Search for the cell housing the specified text and yield its (X, Y) center coordinate. 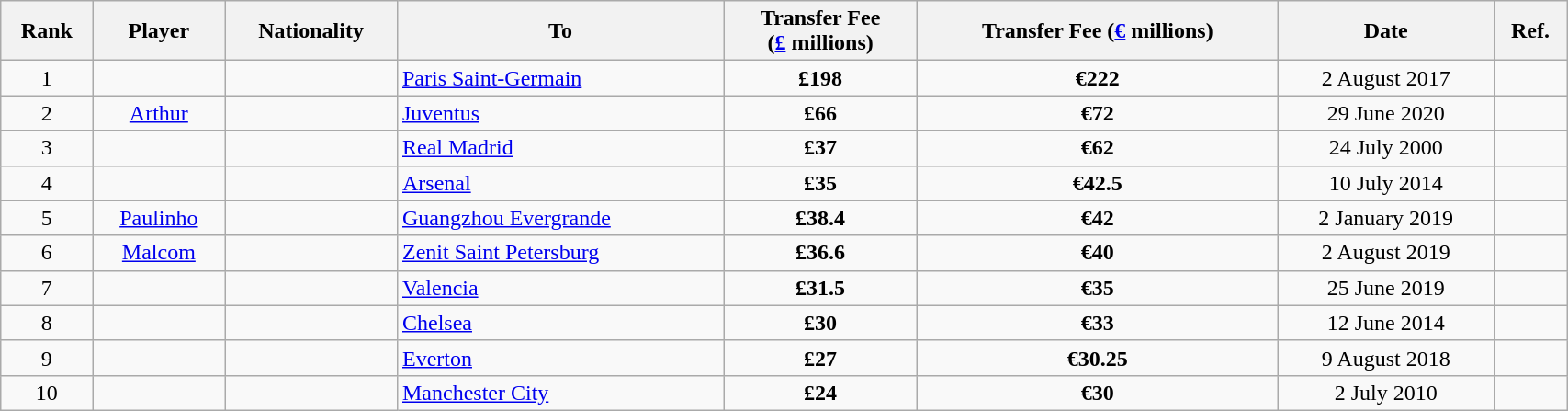
Chelsea (560, 323)
€42 (1098, 218)
€30 (1098, 393)
£24 (821, 393)
2 August 2019 (1385, 253)
Transfer Fee (€ millions) (1098, 31)
€35 (1098, 288)
Guangzhou Evergrande (560, 218)
2 January 2019 (1385, 218)
£30 (821, 323)
2 July 2010 (1385, 393)
To (560, 31)
£27 (821, 358)
Player (159, 31)
£35 (821, 183)
£66 (821, 113)
€40 (1098, 253)
€62 (1098, 148)
1 (47, 78)
Transfer Fee(£ millions) (821, 31)
6 (47, 253)
9 August 2018 (1385, 358)
Paulinho (159, 218)
£36.6 (821, 253)
€33 (1098, 323)
12 June 2014 (1385, 323)
Everton (560, 358)
Paris Saint-Germain (560, 78)
Manchester City (560, 393)
Malcom (159, 253)
Zenit Saint Petersburg (560, 253)
8 (47, 323)
£37 (821, 148)
25 June 2019 (1385, 288)
4 (47, 183)
Arsenal (560, 183)
10 (47, 393)
£31.5 (821, 288)
€30.25 (1098, 358)
€42.5 (1098, 183)
5 (47, 218)
Valencia (560, 288)
7 (47, 288)
£198 (821, 78)
Nationality (311, 31)
3 (47, 148)
9 (47, 358)
2 (47, 113)
Juventus (560, 113)
Rank (47, 31)
Ref. (1530, 31)
Real Madrid (560, 148)
24 July 2000 (1385, 148)
£38.4 (821, 218)
29 June 2020 (1385, 113)
Arthur (159, 113)
€72 (1098, 113)
10 July 2014 (1385, 183)
€222 (1098, 78)
2 August 2017 (1385, 78)
Date (1385, 31)
